Scan for the cell matching the given text and deliver its (X, Y) coordinate at center. 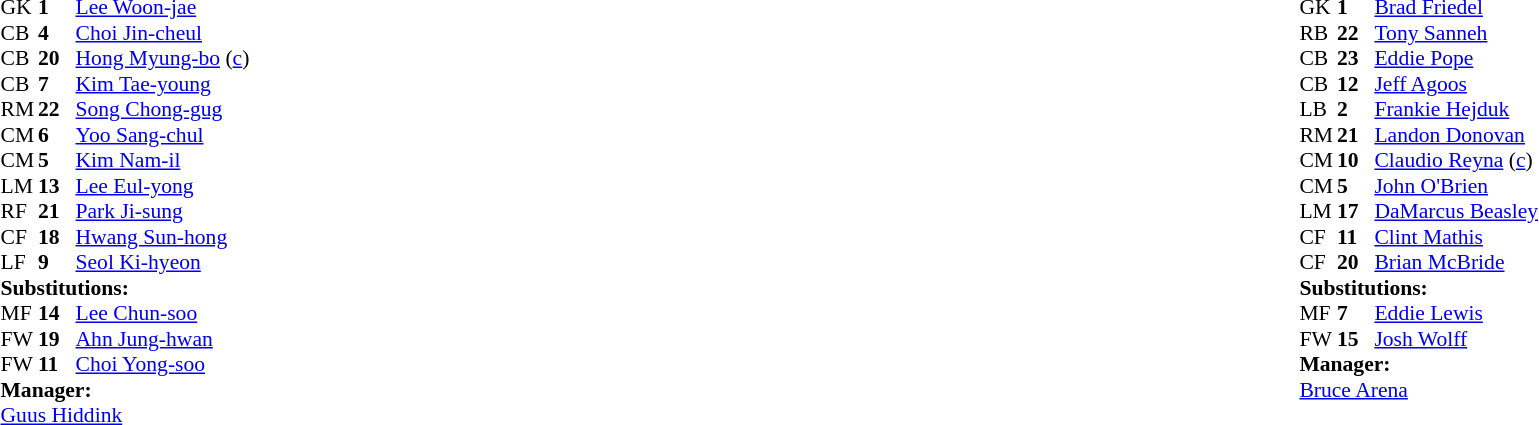
Kim Tae-young (163, 84)
13 (57, 186)
18 (57, 237)
Landon Donovan (1456, 135)
19 (57, 339)
23 (1356, 59)
Eddie Pope (1456, 59)
Brian McBride (1456, 263)
Song Chong-gug (163, 109)
Claudio Reyna (c) (1456, 161)
17 (1356, 211)
15 (1356, 339)
Choi Jin-cheul (163, 33)
John O'Brien (1456, 186)
RF (19, 211)
Eddie Lewis (1456, 313)
6 (57, 135)
Seol Ki-hyeon (163, 263)
Lee Eul-yong (163, 186)
Ahn Jung-hwan (163, 339)
Hwang Sun-hong (163, 237)
LB (1318, 109)
Frankie Hejduk (1456, 109)
RB (1318, 33)
Choi Yong-soo (163, 365)
Tony Sanneh (1456, 33)
4 (57, 33)
Yoo Sang-chul (163, 135)
Clint Mathis (1456, 237)
10 (1356, 161)
Jeff Agoos (1456, 84)
Josh Wolff (1456, 339)
14 (57, 313)
2 (1356, 109)
Lee Chun-soo (163, 313)
DaMarcus Beasley (1456, 211)
12 (1356, 84)
LF (19, 263)
Kim Nam-il (163, 161)
Park Ji-sung (163, 211)
Hong Myung-bo (c) (163, 59)
Bruce Arena (1418, 390)
9 (57, 263)
